Locate the cell with the specified text and output its (x, y) center coordinate. 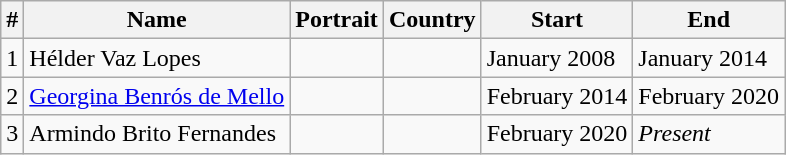
# (12, 20)
Start (557, 20)
1 (12, 58)
Georgina Benrós de Mello (157, 96)
January 2008 (557, 58)
End (709, 20)
Hélder Vaz Lopes (157, 58)
3 (12, 134)
Name (157, 20)
Present (709, 134)
Portrait (337, 20)
February 2014 (557, 96)
January 2014 (709, 58)
Country (432, 20)
2 (12, 96)
Armindo Brito Fernandes (157, 134)
